From the cell containing the given text, extract its center point as (x, y) coordinate. 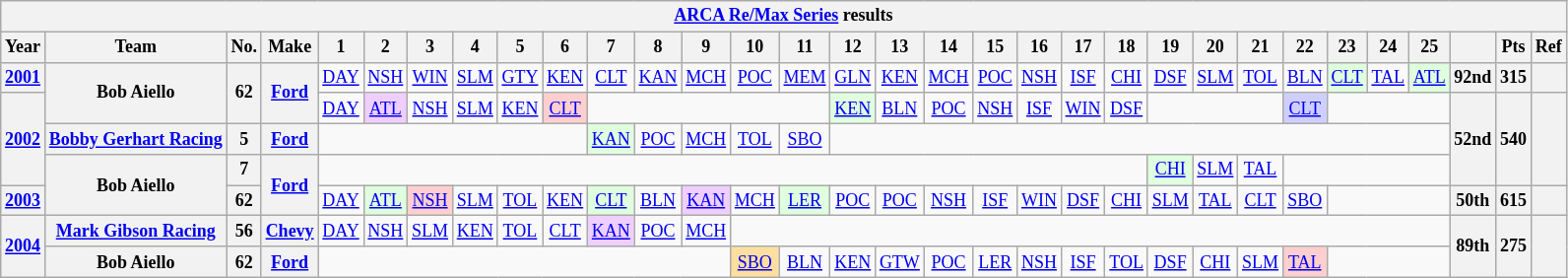
Team (136, 47)
9 (706, 47)
17 (1083, 47)
20 (1215, 47)
25 (1429, 47)
92nd (1473, 77)
12 (853, 47)
GTY (520, 77)
19 (1170, 47)
No. (244, 47)
GTW (900, 262)
2001 (24, 77)
24 (1388, 47)
Mark Gibson Racing (136, 231)
52nd (1473, 139)
Ref (1548, 47)
23 (1347, 47)
615 (1514, 201)
18 (1127, 47)
4 (475, 47)
14 (948, 47)
MEM (805, 77)
Pts (1514, 47)
2002 (24, 139)
15 (995, 47)
56 (244, 231)
1 (341, 47)
540 (1514, 139)
13 (900, 47)
Bobby Gerhart Racing (136, 138)
ARCA Re/Max Series results (784, 16)
6 (565, 47)
8 (658, 47)
Make (290, 47)
2 (386, 47)
Year (24, 47)
21 (1261, 47)
89th (1473, 246)
10 (754, 47)
2004 (24, 246)
22 (1304, 47)
GLN (853, 77)
2003 (24, 201)
3 (430, 47)
Chevy (290, 231)
11 (805, 47)
16 (1040, 47)
275 (1514, 246)
50th (1473, 201)
315 (1514, 77)
